Provide the [x, y] coordinate of the cell's center where the given text is located.  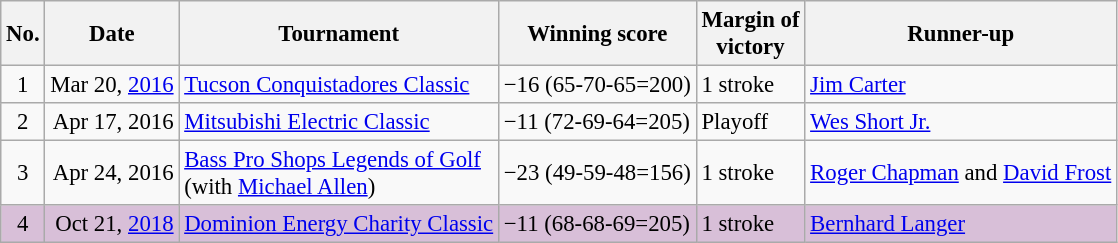
Jim Carter [961, 85]
Oct 21, 2018 [112, 224]
Mitsubishi Electric Classic [339, 122]
Wes Short Jr. [961, 122]
3 [23, 174]
4 [23, 224]
Margin ofvictory [750, 34]
2 [23, 122]
No. [23, 34]
Roger Chapman and David Frost [961, 174]
Dominion Energy Charity Classic [339, 224]
Tucson Conquistadores Classic [339, 85]
Date [112, 34]
Playoff [750, 122]
1 [23, 85]
Tournament [339, 34]
Bernhard Langer [961, 224]
−11 (72-69-64=205) [597, 122]
Bass Pro Shops Legends of Golf(with Michael Allen) [339, 174]
−11 (68-68-69=205) [597, 224]
Mar 20, 2016 [112, 85]
−23 (49-59-48=156) [597, 174]
−16 (65-70-65=200) [597, 85]
Apr 17, 2016 [112, 122]
Apr 24, 2016 [112, 174]
Winning score [597, 34]
Runner-up [961, 34]
